For the text-containing cell, return its midpoint in (x, y) coordinate format. 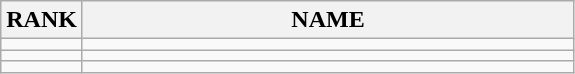
RANK (42, 20)
NAME (328, 20)
